Extract the (x, y) coordinate from the center of the cell holding the provided text.  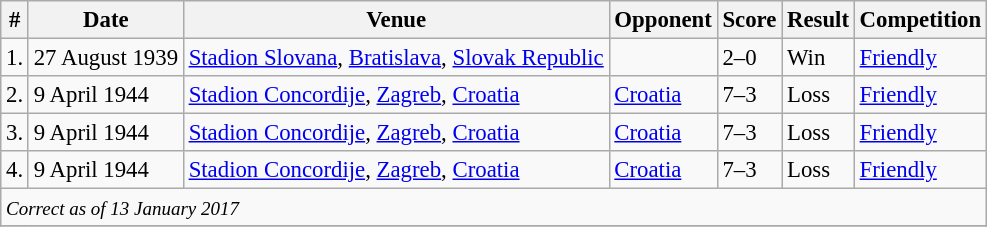
Correct as of 13 January 2017 (494, 208)
Date (106, 20)
Score (750, 20)
Result (818, 20)
27 August 1939 (106, 58)
Competition (920, 20)
2–0 (750, 58)
Stadion Slovana, Bratislava, Slovak Republic (396, 58)
Opponent (663, 20)
3. (15, 133)
4. (15, 170)
1. (15, 58)
Win (818, 58)
2. (15, 95)
Venue (396, 20)
# (15, 20)
